Extract the [x, y] coordinate from the center of the cell holding the provided text.  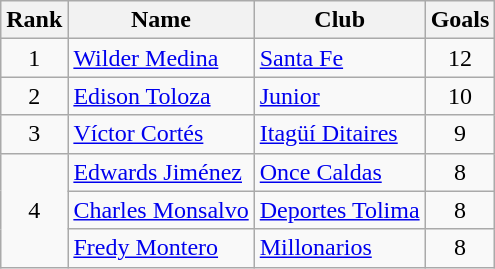
10 [460, 96]
Fredy Montero [161, 248]
Deportes Tolima [340, 210]
Wilder Medina [161, 58]
3 [34, 134]
Junior [340, 96]
Edison Toloza [161, 96]
Charles Monsalvo [161, 210]
Millonarios [340, 248]
Itagüí Ditaires [340, 134]
4 [34, 210]
2 [34, 96]
Name [161, 20]
9 [460, 134]
Víctor Cortés [161, 134]
1 [34, 58]
12 [460, 58]
Goals [460, 20]
Rank [34, 20]
Once Caldas [340, 172]
Edwards Jiménez [161, 172]
Club [340, 20]
Santa Fe [340, 58]
